Output the (x, y) coordinate of the center of the cell containing the given text.  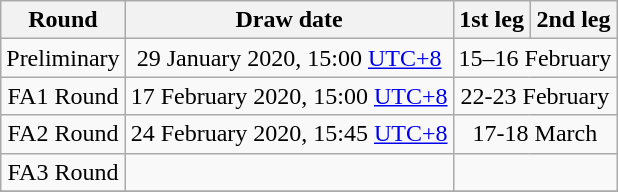
1st leg (492, 20)
17-18 March (535, 134)
22-23 February (535, 96)
24 February 2020, 15:45 UTC+8 (289, 134)
Round (63, 20)
15–16 February (535, 58)
Preliminary (63, 58)
FA2 Round (63, 134)
FA3 Round (63, 172)
29 January 2020, 15:00 UTC+8 (289, 58)
FA1 Round (63, 96)
Draw date (289, 20)
17 February 2020, 15:00 UTC+8 (289, 96)
2nd leg (574, 20)
